Return (x, y) of the center of cell containing provided text 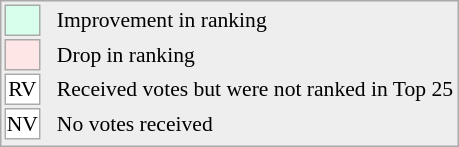
Received votes but were not ranked in Top 25 (254, 90)
No votes received (254, 124)
RV (22, 90)
Drop in ranking (254, 55)
Improvement in ranking (254, 20)
NV (22, 124)
